Return the [x, y] coordinate for the center point of the cell that contains the specified text.  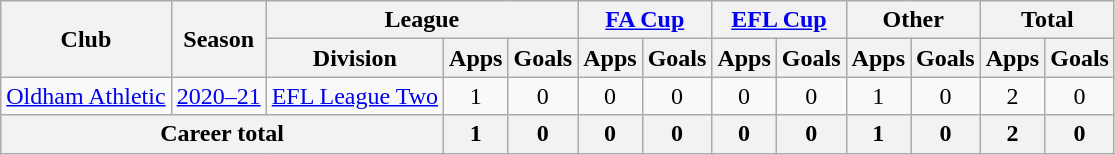
Season [218, 39]
2020–21 [218, 96]
Total [1047, 20]
FA Cup [645, 20]
Career total [222, 134]
Other [913, 20]
EFL Cup [779, 20]
Oldham Athletic [86, 96]
Division [354, 58]
EFL League Two [354, 96]
Club [86, 39]
League [422, 20]
